Output the (X, Y) coordinate of the center of the cell containing the given text.  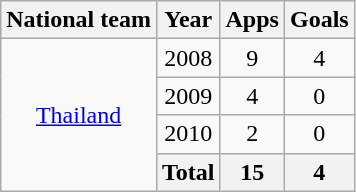
2008 (188, 58)
15 (252, 172)
Total (188, 172)
Goals (319, 20)
2010 (188, 134)
Year (188, 20)
Apps (252, 20)
Thailand (79, 115)
National team (79, 20)
2009 (188, 96)
9 (252, 58)
2 (252, 134)
